Provide the (X, Y) coordinate of the cell's center where the given text is located.  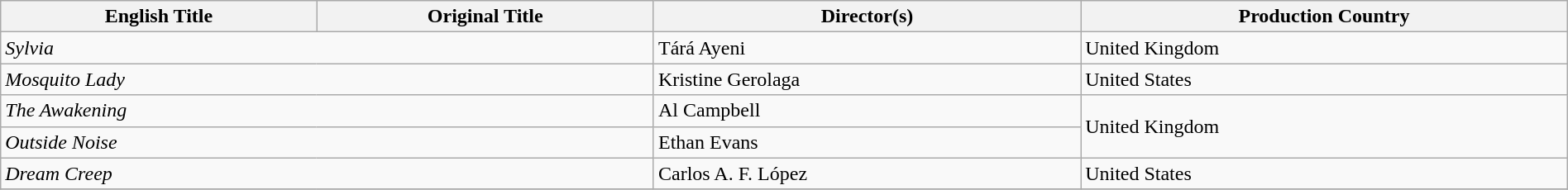
Dream Creep (327, 173)
Outside Noise (327, 142)
Tárá Ayeni (867, 48)
Production Country (1325, 17)
Carlos A. F. López (867, 173)
Ethan Evans (867, 142)
Sylvia (327, 48)
Kristine Gerolaga (867, 79)
Original Title (485, 17)
Director(s) (867, 17)
English Title (159, 17)
Al Campbell (867, 111)
The Awakening (327, 111)
Mosquito Lady (327, 79)
